Pinpoint the cell where the given text exists, returning its (x, y) midpoint coordinate. 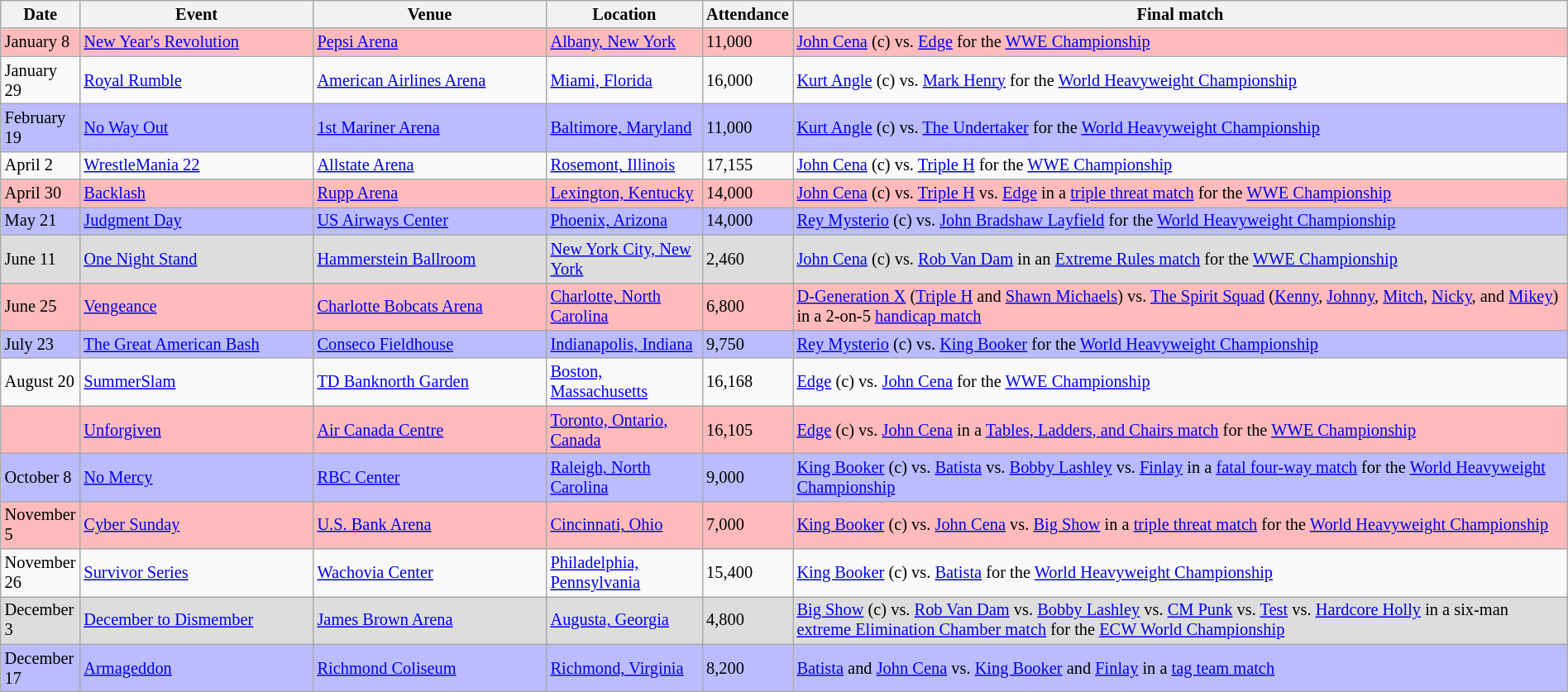
June 25 (41, 307)
Charlotte, North Carolina (625, 307)
Event (196, 14)
Baltimore, Maryland (625, 127)
Final match (1181, 14)
Vengeance (196, 307)
Cyber Sunday (196, 525)
2,460 (748, 259)
January 29 (41, 80)
Batista and John Cena vs. King Booker and Finlay in a tag team match (1181, 668)
US Airways Center (430, 221)
King Booker (c) vs. Batista vs. Bobby Lashley vs. Finlay in a fatal four-way match for the World Heavyweight Championship (1181, 477)
1st Mariner Arena (430, 127)
October 8 (41, 477)
Hammerstein Ballroom (430, 259)
Richmond Coliseum (430, 668)
John Cena (c) vs. Edge for the WWE Championship (1181, 42)
May 21 (41, 221)
Albany, New York (625, 42)
Armageddon (196, 668)
January 8 (41, 42)
SummerSlam (196, 382)
Conseco Fieldhouse (430, 344)
Boston, Massachusetts (625, 382)
Augusta, Georgia (625, 620)
TD Banknorth Garden (430, 382)
Rupp Arena (430, 193)
WrestleMania 22 (196, 165)
Unforgiven (196, 430)
Rey Mysterio (c) vs. King Booker for the World Heavyweight Championship (1181, 344)
American Airlines Arena (430, 80)
December 3 (41, 620)
Raleigh, North Carolina (625, 477)
7,000 (748, 525)
Charlotte Bobcats Arena (430, 307)
Rosemont, Illinois (625, 165)
9,750 (748, 344)
December 17 (41, 668)
April 2 (41, 165)
Edge (c) vs. John Cena in a Tables, Ladders, and Chairs match for the WWE Championship (1181, 430)
Location (625, 14)
John Cena (c) vs. Triple H vs. Edge in a triple threat match for the WWE Championship (1181, 193)
New Year's Revolution (196, 42)
February 19 (41, 127)
King Booker (c) vs. John Cena vs. Big Show in a triple threat match for the World Heavyweight Championship (1181, 525)
D-Generation X (Triple H and Shawn Michaels) vs. The Spirit Squad (Kenny, Johnny, Mitch, Nicky, and Mikey) in a 2-on-5 handicap match (1181, 307)
No Way Out (196, 127)
Philadelphia, Pennsylvania (625, 573)
The Great American Bash (196, 344)
Rey Mysterio (c) vs. John Bradshaw Layfield for the World Heavyweight Championship (1181, 221)
Pepsi Arena (430, 42)
Air Canada Centre (430, 430)
John Cena (c) vs. Triple H for the WWE Championship (1181, 165)
Wachovia Center (430, 573)
16,105 (748, 430)
Backlash (196, 193)
9,000 (748, 477)
June 11 (41, 259)
RBC Center (430, 477)
8,200 (748, 668)
No Mercy (196, 477)
4,800 (748, 620)
6,800 (748, 307)
Date (41, 14)
December to Dismember (196, 620)
Royal Rumble (196, 80)
Toronto, Ontario, Canada (625, 430)
Kurt Angle (c) vs. Mark Henry for the World Heavyweight Championship (1181, 80)
King Booker (c) vs. Batista for the World Heavyweight Championship (1181, 573)
April 30 (41, 193)
Survivor Series (196, 573)
Edge (c) vs. John Cena for the WWE Championship (1181, 382)
15,400 (748, 573)
August 20 (41, 382)
Miami, Florida (625, 80)
New York City, New York (625, 259)
Indianapolis, Indiana (625, 344)
Lexington, Kentucky (625, 193)
Attendance (748, 14)
One Night Stand (196, 259)
Judgment Day (196, 221)
Phoenix, Arizona (625, 221)
Kurt Angle (c) vs. The Undertaker for the World Heavyweight Championship (1181, 127)
Allstate Arena (430, 165)
17,155 (748, 165)
16,000 (748, 80)
John Cena (c) vs. Rob Van Dam in an Extreme Rules match for the WWE Championship (1181, 259)
November 26 (41, 573)
16,168 (748, 382)
James Brown Arena (430, 620)
Venue (430, 14)
July 23 (41, 344)
Cincinnati, Ohio (625, 525)
November 5 (41, 525)
Richmond, Virginia (625, 668)
U.S. Bank Arena (430, 525)
